For the text-containing cell, return its midpoint in [X, Y] coordinate format. 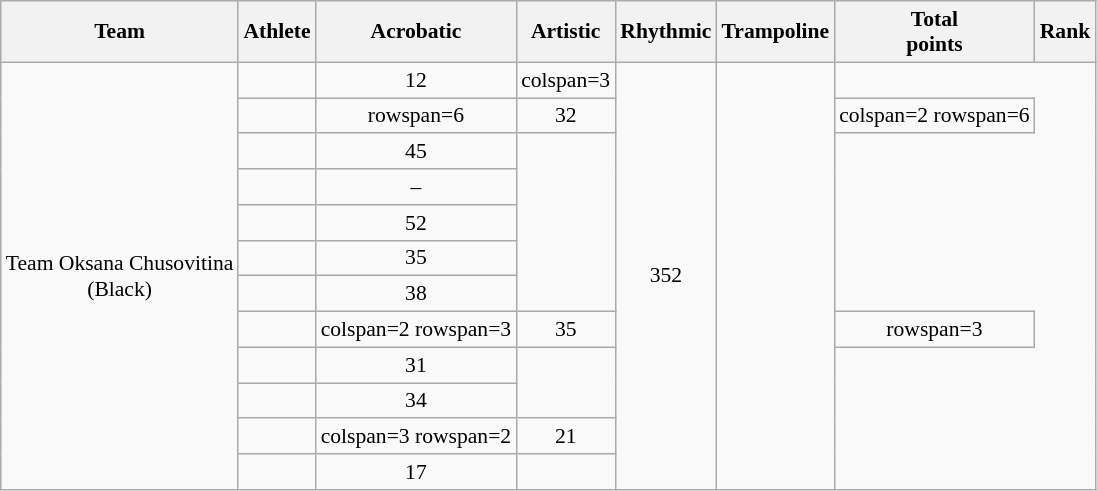
Artistic [566, 32]
38 [416, 294]
Rhythmic [666, 32]
colspan=2 rowspan=3 [416, 330]
rowspan=3 [934, 330]
Athlete [276, 32]
45 [416, 152]
Team Oksana Chusovitina(Black) [120, 276]
32 [566, 116]
colspan=2 rowspan=6 [934, 116]
34 [416, 401]
– [416, 187]
Trampoline [776, 32]
12 [416, 80]
Team [120, 32]
Acrobatic [416, 32]
rowspan=6 [416, 116]
352 [666, 276]
Totalpoints [934, 32]
Rank [1066, 32]
21 [566, 437]
17 [416, 472]
52 [416, 223]
31 [416, 365]
colspan=3 rowspan=2 [416, 437]
colspan=3 [566, 80]
